Determine the [x, y] coordinate at the center of the cell enclosing the given text.  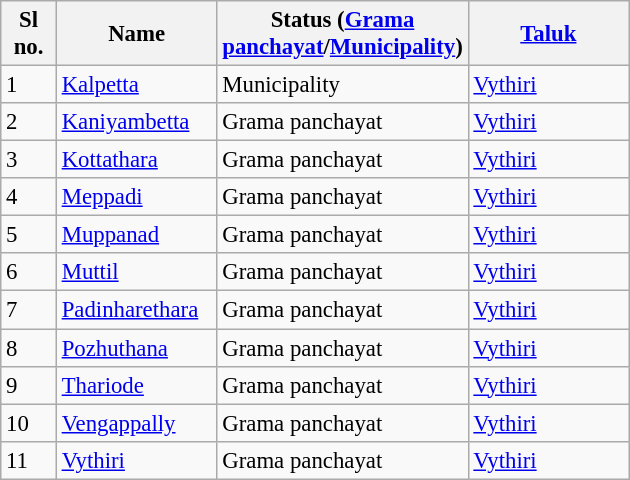
Taluk [548, 34]
1 [29, 85]
5 [29, 235]
11 [29, 460]
2 [29, 122]
6 [29, 273]
8 [29, 348]
Meppadi [136, 197]
Municipality [342, 85]
Kalpetta [136, 85]
Kottathara [136, 160]
4 [29, 197]
Pozhuthana [136, 348]
Vengappally [136, 423]
9 [29, 385]
Sl no. [29, 34]
Thariode [136, 385]
Kaniyambetta [136, 122]
Status (Grama panchayat/Municipality) [342, 34]
3 [29, 160]
Muttil [136, 273]
Muppanad [136, 235]
7 [29, 310]
10 [29, 423]
Padinharethara [136, 310]
Name [136, 34]
